Detect which cell encompasses the target text, then output its [x, y] center coordinate. 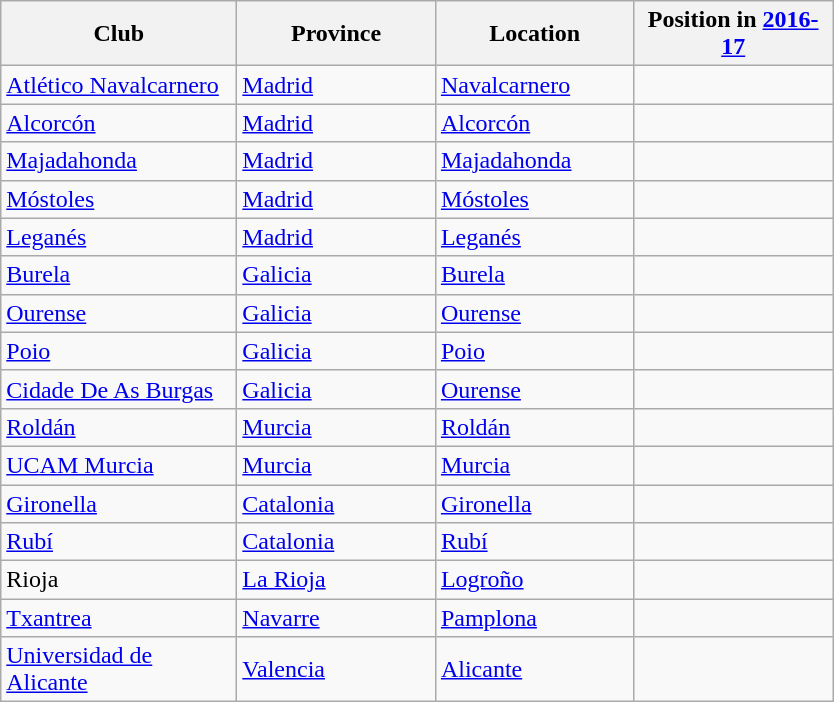
Position in 2016-17 [734, 34]
Cidade De As Burgas [119, 389]
Alicante [534, 670]
Pamplona [534, 618]
Logroño [534, 580]
Navalcarnero [534, 85]
Rioja [119, 580]
Location [534, 34]
Club [119, 34]
Atlético Navalcarnero [119, 85]
La Rioja [336, 580]
Province [336, 34]
Txantrea [119, 618]
Valencia [336, 670]
Universidad de Alicante [119, 670]
Navarre [336, 618]
UCAM Murcia [119, 465]
